Search for the cell housing the specified text and yield its [X, Y] center coordinate. 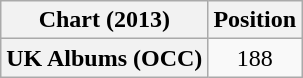
UK Albums (OCC) [104, 58]
Chart (2013) [104, 20]
Position [255, 20]
188 [255, 58]
